Provide the [X, Y] coordinate of the cell's center where the given text is located.  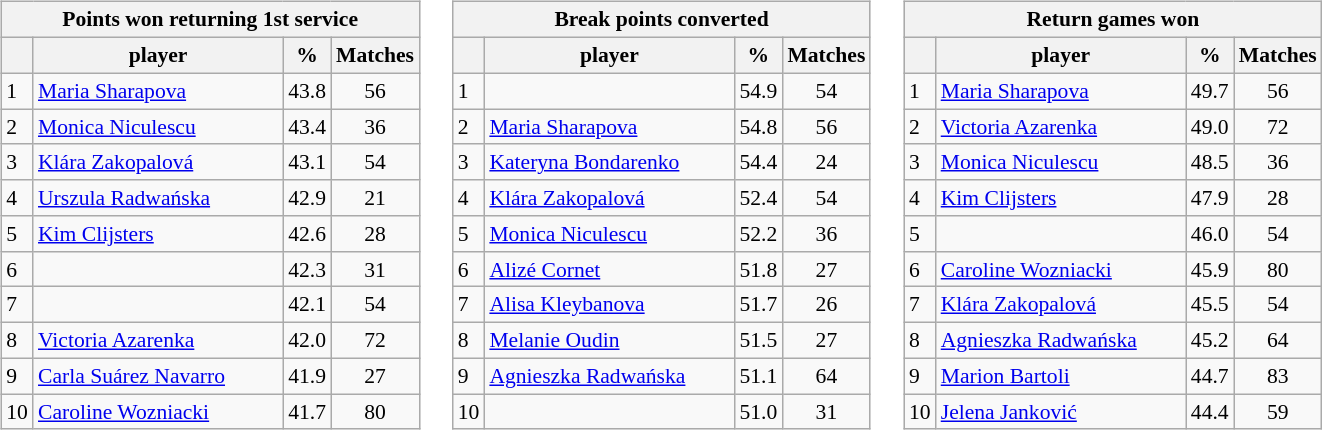
43.1 [307, 162]
Alisa Kleybanova [609, 305]
Urszula Radwańska [158, 198]
54.4 [758, 162]
48.5 [1210, 162]
45.5 [1210, 305]
21 [375, 198]
Jelena Janković [1061, 412]
54.8 [758, 127]
59 [1278, 412]
49.7 [1210, 91]
47.9 [1210, 198]
Marion Bartoli [1061, 376]
44.4 [1210, 412]
26 [826, 305]
42.1 [307, 305]
Break points converted [662, 20]
Melanie Oudin [609, 340]
49.0 [1210, 127]
51.1 [758, 376]
42.0 [307, 340]
24 [826, 162]
Return games won [1113, 20]
54.9 [758, 91]
45.2 [1210, 340]
44.7 [1210, 376]
42.3 [307, 269]
41.7 [307, 412]
41.9 [307, 376]
Points won returning 1st service [210, 20]
Alizé Cornet [609, 269]
52.2 [758, 234]
Kateryna Bondarenko [609, 162]
51.8 [758, 269]
Carla Suárez Navarro [158, 376]
52.4 [758, 198]
45.9 [1210, 269]
83 [1278, 376]
42.9 [307, 198]
46.0 [1210, 234]
42.6 [307, 234]
43.4 [307, 127]
51.7 [758, 305]
51.5 [758, 340]
51.0 [758, 412]
43.8 [307, 91]
